Identify which cell holds the provided text, then report its [X, Y] central coordinate. 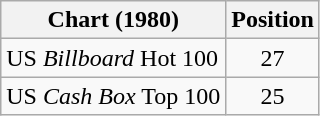
US Billboard Hot 100 [114, 58]
27 [273, 58]
25 [273, 96]
US Cash Box Top 100 [114, 96]
Chart (1980) [114, 20]
Position [273, 20]
